Search for the cell housing the specified text and yield its (X, Y) center coordinate. 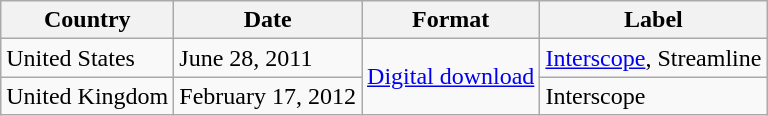
Date (268, 20)
February 17, 2012 (268, 96)
Format (451, 20)
Label (654, 20)
United Kingdom (88, 96)
United States (88, 58)
Digital download (451, 77)
Country (88, 20)
Interscope, Streamline (654, 58)
Interscope (654, 96)
June 28, 2011 (268, 58)
